Return [x, y] of the center of cell containing provided text 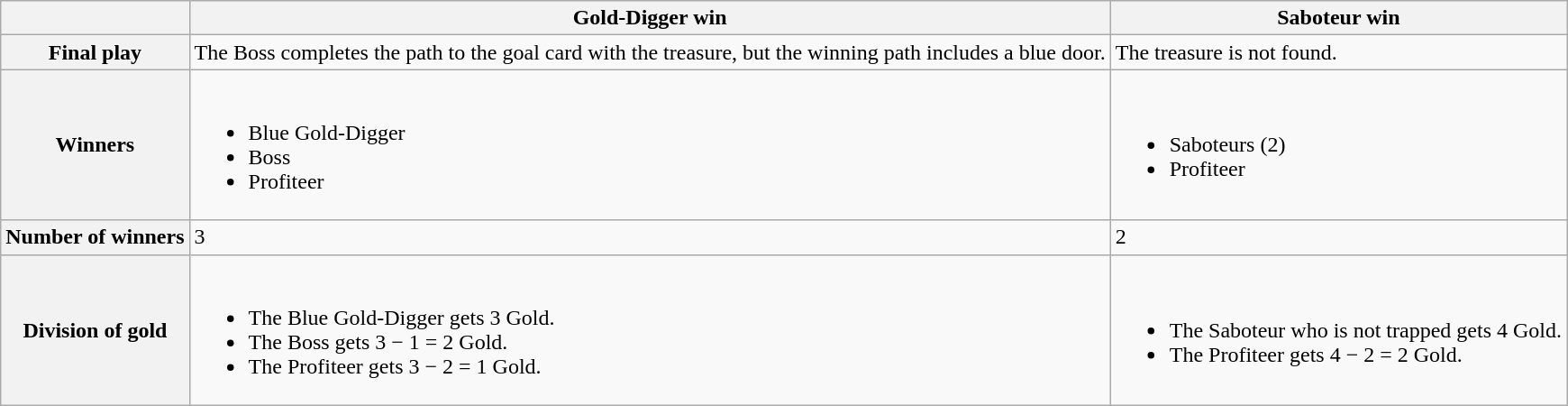
Gold-Digger win [650, 18]
2 [1338, 237]
Blue Gold-DiggerBossProfiteer [650, 144]
Final play [96, 52]
The treasure is not found. [1338, 52]
The Blue Gold-Digger gets 3 Gold.The Boss gets 3 − 1 = 2 Gold.The Profiteer gets 3 − 2 = 1 Gold. [650, 330]
Number of winners [96, 237]
Saboteurs (2)Profiteer [1338, 144]
Winners [96, 144]
The Boss completes the path to the goal card with the treasure, but the winning path includes a blue door. [650, 52]
3 [650, 237]
The Saboteur who is not trapped gets 4 Gold.The Profiteer gets 4 − 2 = 2 Gold. [1338, 330]
Division of gold [96, 330]
Saboteur win [1338, 18]
